Scan for the cell matching the given text and deliver its [x, y] coordinate at center. 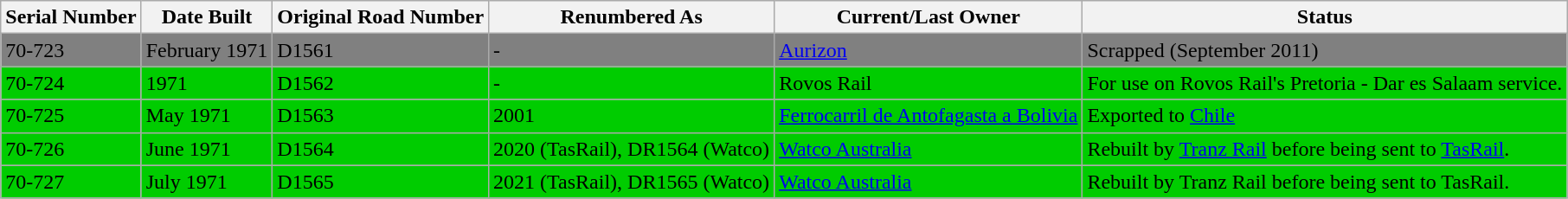
Aurizon [929, 50]
Ferrocarril de Antofagasta a Bolivia [929, 116]
Exported to Chile [1325, 116]
Date Built [207, 17]
70-723 [71, 50]
2021 (TasRail), DR1565 (Watco) [632, 182]
D1562 [381, 83]
D1564 [381, 149]
Status [1325, 17]
2020 (TasRail), DR1564 (Watco) [632, 149]
June 1971 [207, 149]
Scrapped (September 2011) [1325, 50]
D1565 [381, 182]
2001 [632, 116]
Original Road Number [381, 17]
May 1971 [207, 116]
July 1971 [207, 182]
Rovos Rail [929, 83]
Serial Number [71, 17]
Renumbered As [632, 17]
70-724 [71, 83]
1971 [207, 83]
70-726 [71, 149]
D1563 [381, 116]
70-725 [71, 116]
70-727 [71, 182]
February 1971 [207, 50]
For use on Rovos Rail's Pretoria - Dar es Salaam service. [1325, 83]
D1561 [381, 50]
Current/Last Owner [929, 17]
